Identify which cell holds the provided text, then report its (X, Y) central coordinate. 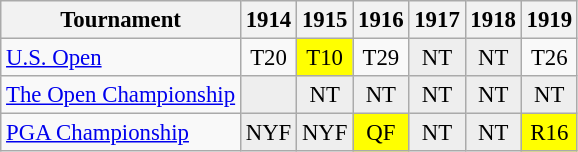
PGA Championship (121, 133)
U.S. Open (121, 58)
1917 (437, 20)
1914 (268, 20)
1915 (325, 20)
T20 (268, 58)
QF (381, 133)
T10 (325, 58)
R16 (549, 133)
T29 (381, 58)
1916 (381, 20)
1919 (549, 20)
The Open Championship (121, 95)
1918 (493, 20)
Tournament (121, 20)
T26 (549, 58)
